Output the (x, y) coordinate of the center of the cell containing the given text.  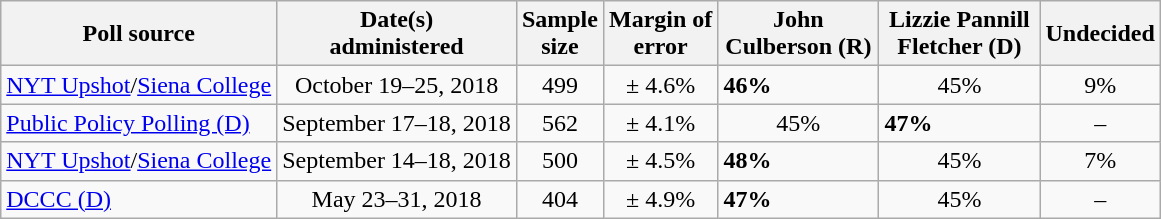
562 (560, 123)
October 19–25, 2018 (397, 85)
Lizzie Pannill Fletcher (D) (960, 34)
500 (560, 161)
September 17–18, 2018 (397, 123)
Margin oferror (660, 34)
May 23–31, 2018 (397, 199)
September 14–18, 2018 (397, 161)
48% (798, 161)
± 4.5% (660, 161)
± 4.6% (660, 85)
Samplesize (560, 34)
John Culberson (R) (798, 34)
Poll source (139, 34)
Public Policy Polling (D) (139, 123)
± 4.9% (660, 199)
DCCC (D) (139, 199)
404 (560, 199)
Undecided (1100, 34)
499 (560, 85)
± 4.1% (660, 123)
Date(s)administered (397, 34)
46% (798, 85)
7% (1100, 161)
9% (1100, 85)
